Find where the given text appears and provide that cell's center as (X, Y) coordinate. 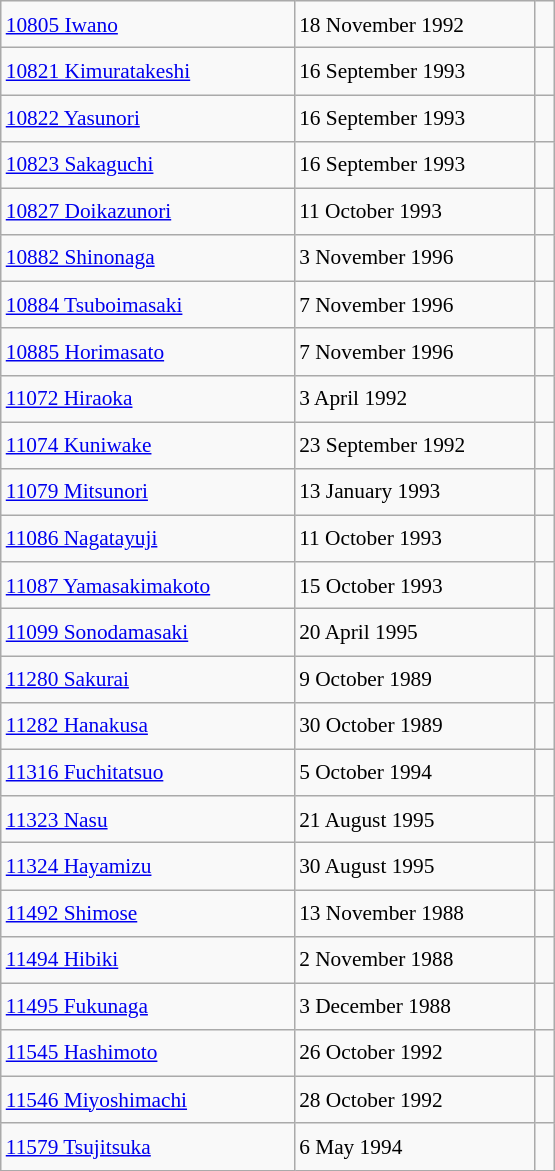
13 January 1993 (414, 492)
11494 Hibiki (148, 960)
2 November 1988 (414, 960)
10885 Horimasato (148, 352)
9 October 1989 (414, 680)
10822 Yasunori (148, 118)
3 April 1992 (414, 398)
6 May 1994 (414, 1146)
13 November 1988 (414, 914)
10805 Iwano (148, 24)
11074 Kuniwake (148, 446)
11545 Hashimoto (148, 1054)
28 October 1992 (414, 1100)
10823 Sakaguchi (148, 164)
10882 Shinonaga (148, 258)
11323 Nasu (148, 820)
10827 Doikazunori (148, 212)
11280 Sakurai (148, 680)
10884 Tsuboimasaki (148, 306)
11579 Tsujitsuka (148, 1146)
11282 Hanakusa (148, 726)
10821 Kimuratakeshi (148, 72)
26 October 1992 (414, 1054)
11072 Hiraoka (148, 398)
23 September 1992 (414, 446)
11086 Nagatayuji (148, 538)
11495 Fukunaga (148, 1006)
5 October 1994 (414, 772)
11079 Mitsunori (148, 492)
11099 Sonodamasaki (148, 632)
20 April 1995 (414, 632)
30 August 1995 (414, 866)
30 October 1989 (414, 726)
15 October 1993 (414, 586)
18 November 1992 (414, 24)
21 August 1995 (414, 820)
11316 Fuchitatsuo (148, 772)
11546 Miyoshimachi (148, 1100)
11492 Shimose (148, 914)
11087 Yamasakimakoto (148, 586)
11324 Hayamizu (148, 866)
3 December 1988 (414, 1006)
3 November 1996 (414, 258)
